Provide the [X, Y] coordinate of the cell's center where the given text is located.  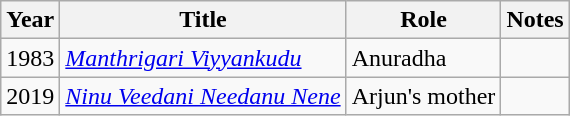
1983 [30, 58]
Year [30, 20]
Arjun's mother [424, 96]
Notes [535, 20]
2019 [30, 96]
Title [203, 20]
Role [424, 20]
Manthrigari Viyyankudu [203, 58]
Anuradha [424, 58]
Ninu Veedani Needanu Nene [203, 96]
